Locate the cell with the specified text and output its [X, Y] center coordinate. 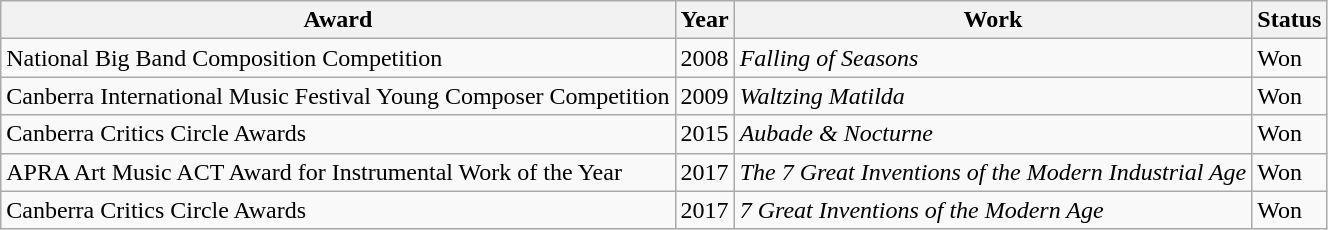
Aubade & Nocturne [993, 134]
2015 [704, 134]
7 Great Inventions of the Modern Age [993, 210]
Work [993, 20]
Status [1290, 20]
National Big Band Composition Competition [338, 58]
Canberra International Music Festival Young Composer Competition [338, 96]
Waltzing Matilda [993, 96]
Falling of Seasons [993, 58]
The 7 Great Inventions of the Modern Industrial Age [993, 172]
2008 [704, 58]
Award [338, 20]
APRA Art Music ACT Award for Instrumental Work of the Year [338, 172]
2009 [704, 96]
Year [704, 20]
